Pinpoint the cell where the given text exists, returning its [x, y] midpoint coordinate. 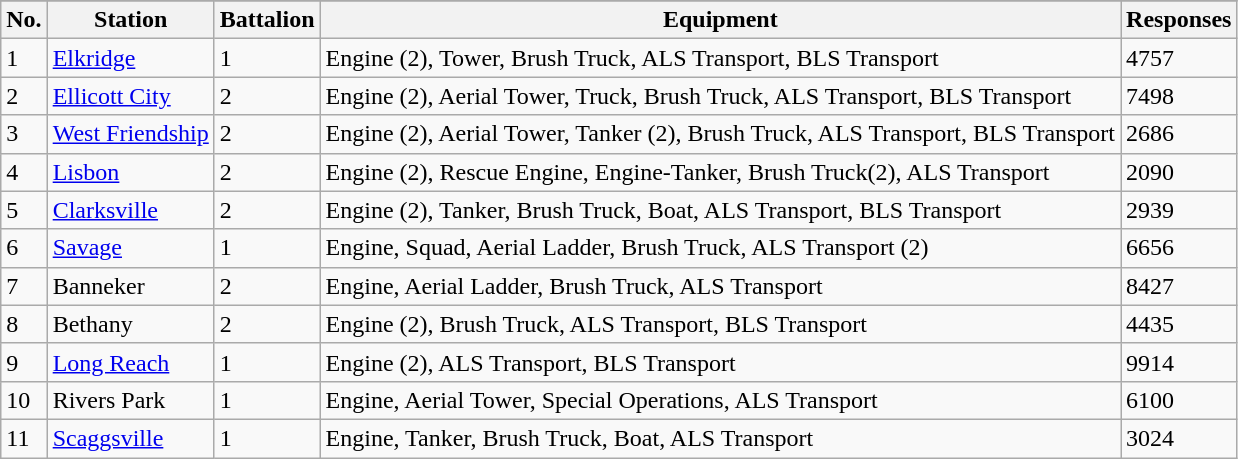
2686 [1179, 134]
Long Reach [130, 362]
Engine, Aerial Ladder, Brush Truck, ALS Transport [720, 286]
Engine, Squad, Aerial Ladder, Brush Truck, ALS Transport (2) [720, 248]
West Friendship [130, 134]
6 [24, 248]
Engine (2), Rescue Engine, Engine-Tanker, Brush Truck(2), ALS Transport [720, 172]
Battalion [267, 20]
Lisbon [130, 172]
7 [24, 286]
No. [24, 20]
Engine (2), Tower, Brush Truck, ALS Transport, BLS Transport [720, 58]
Bethany [130, 324]
2090 [1179, 172]
6100 [1179, 400]
8427 [1179, 286]
9914 [1179, 362]
Elkridge [130, 58]
Engine (2), Tanker, Brush Truck, Boat, ALS Transport, BLS Transport [720, 210]
Engine, Tanker, Brush Truck, Boat, ALS Transport [720, 438]
Engine (2), Brush Truck, ALS Transport, BLS Transport [720, 324]
Rivers Park [130, 400]
10 [24, 400]
Engine (2), ALS Transport, BLS Transport [720, 362]
3024 [1179, 438]
Engine (2), Aerial Tower, Truck, Brush Truck, ALS Transport, BLS Transport [720, 96]
Banneker [130, 286]
4 [24, 172]
6656 [1179, 248]
7498 [1179, 96]
4757 [1179, 58]
Equipment [720, 20]
Scaggsville [130, 438]
9 [24, 362]
11 [24, 438]
Engine, Aerial Tower, Special Operations, ALS Transport [720, 400]
Savage [130, 248]
4435 [1179, 324]
2939 [1179, 210]
8 [24, 324]
Ellicott City [130, 96]
Station [130, 20]
Responses [1179, 20]
5 [24, 210]
Clarksville [130, 210]
Engine (2), Aerial Tower, Tanker (2), Brush Truck, ALS Transport, BLS Transport [720, 134]
3 [24, 134]
